Extract the (X, Y) coordinate from the center of the cell holding the provided text.  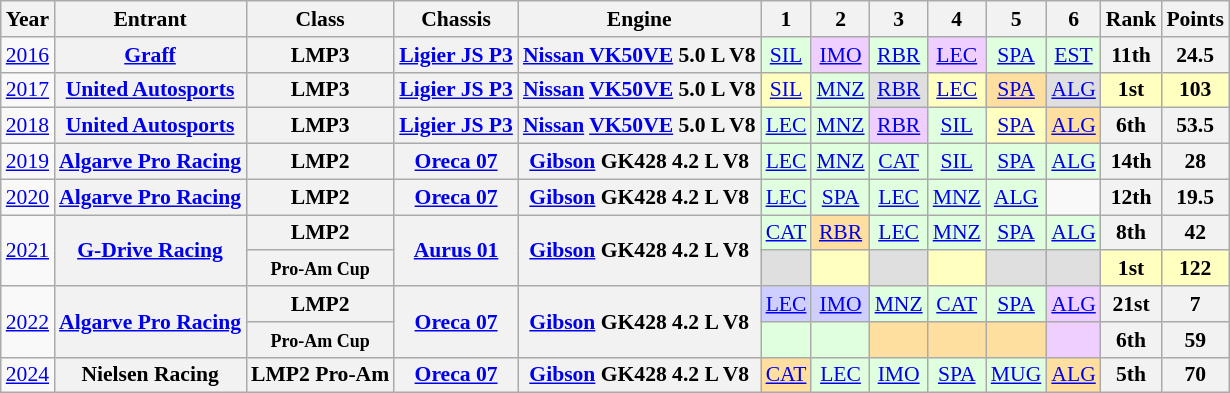
5 (1016, 19)
2020 (28, 197)
59 (1195, 340)
53.5 (1195, 126)
5th (1132, 375)
Entrant (150, 19)
Class (320, 19)
6 (1073, 19)
2018 (28, 126)
2 (840, 19)
28 (1195, 162)
4 (957, 19)
Rank (1132, 19)
3 (899, 19)
2017 (28, 90)
2024 (28, 375)
Points (1195, 19)
Engine (640, 19)
103 (1195, 90)
12th (1132, 197)
1 (786, 19)
Chassis (456, 19)
42 (1195, 233)
24.5 (1195, 55)
122 (1195, 269)
2016 (28, 55)
70 (1195, 375)
MUG (1016, 375)
Year (28, 19)
2019 (28, 162)
19.5 (1195, 197)
7 (1195, 304)
21st (1132, 304)
Aurus 01 (456, 250)
8th (1132, 233)
LMP2 Pro-Am (320, 375)
Graff (150, 55)
Nielsen Racing (150, 375)
2021 (28, 250)
G-Drive Racing (150, 250)
EST (1073, 55)
2022 (28, 322)
14th (1132, 162)
11th (1132, 55)
